Identify which cell holds the provided text, then report its (x, y) central coordinate. 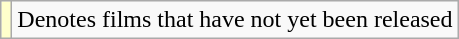
Denotes films that have not yet been released (235, 20)
